Extract the (x, y) coordinate from the center of the cell holding the provided text.  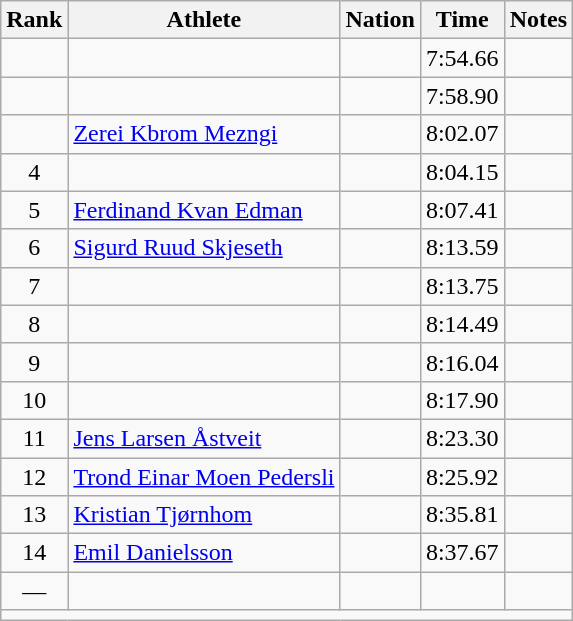
Sigurd Ruud Skjeseth (204, 248)
— (34, 591)
Jens Larsen Åstveit (204, 438)
8:35.81 (462, 515)
Time (462, 20)
Rank (34, 20)
10 (34, 400)
9 (34, 362)
Nation (380, 20)
Notes (538, 20)
8 (34, 324)
7:54.66 (462, 58)
12 (34, 477)
11 (34, 438)
8:13.59 (462, 248)
8:04.15 (462, 172)
8:25.92 (462, 477)
8:16.04 (462, 362)
7:58.90 (462, 96)
8:02.07 (462, 134)
4 (34, 172)
Zerei Kbrom Mezngi (204, 134)
8:07.41 (462, 210)
5 (34, 210)
14 (34, 553)
8:13.75 (462, 286)
Emil Danielsson (204, 553)
13 (34, 515)
Kristian Tjørnhom (204, 515)
Ferdinand Kvan Edman (204, 210)
8:37.67 (462, 553)
8:17.90 (462, 400)
8:14.49 (462, 324)
8:23.30 (462, 438)
6 (34, 248)
Trond Einar Moen Pedersli (204, 477)
7 (34, 286)
Athlete (204, 20)
